Capture the cell that displays the provided text and extract its (X, Y) central coordinate. 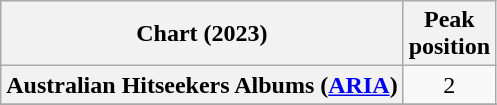
2 (449, 85)
Australian Hitseekers Albums (ARIA) (202, 85)
Peakposition (449, 34)
Chart (2023) (202, 34)
